For the text-containing cell, return its midpoint in (x, y) coordinate format. 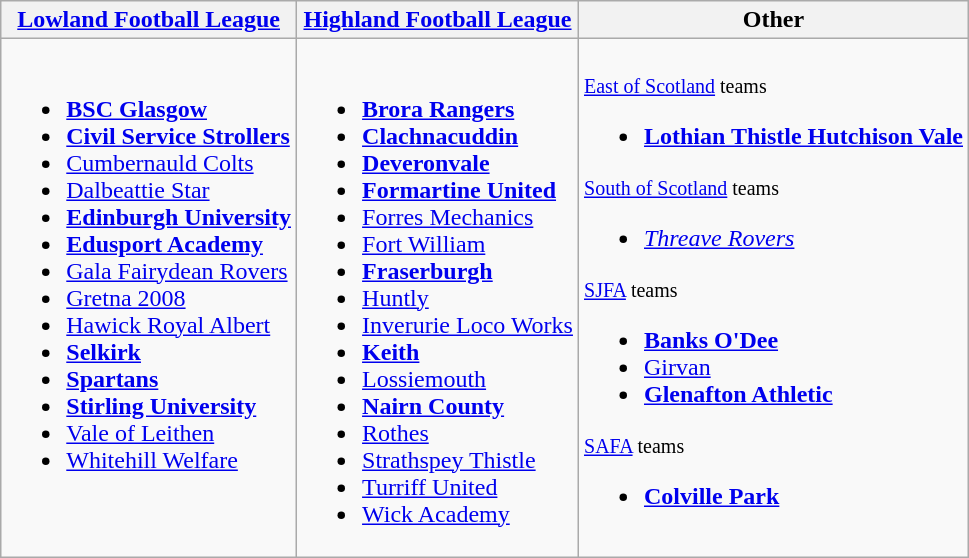
Highland Football League (438, 20)
Lowland Football League (149, 20)
Other (773, 20)
